Extract the [x, y] coordinate from the center of the cell holding the provided text.  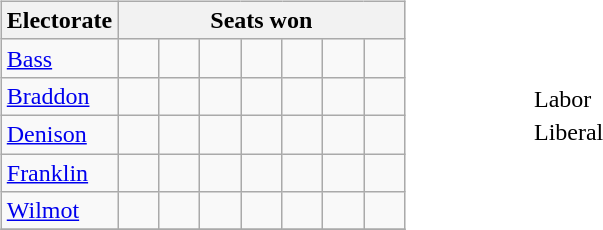
Electorate [59, 20]
Denison [59, 134]
Braddon [59, 96]
Seats won [262, 20]
Bass [59, 58]
Franklin [59, 173]
Wilmot [59, 211]
